Output the (x, y) coordinate of the center of the cell containing the given text.  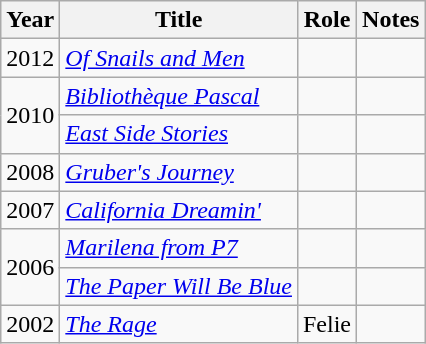
Year (30, 20)
Bibliothèque Pascal (179, 96)
2012 (30, 58)
2002 (30, 324)
Notes (391, 20)
2006 (30, 267)
The Rage (179, 324)
Gruber's Journey (179, 172)
2007 (30, 210)
2008 (30, 172)
Felie (326, 324)
Role (326, 20)
2010 (30, 115)
Marilena from P7 (179, 248)
Title (179, 20)
California Dreamin' (179, 210)
The Paper Will Be Blue (179, 286)
East Side Stories (179, 134)
Of Snails and Men (179, 58)
